Find where the given text appears and provide that cell's center as [X, Y] coordinate. 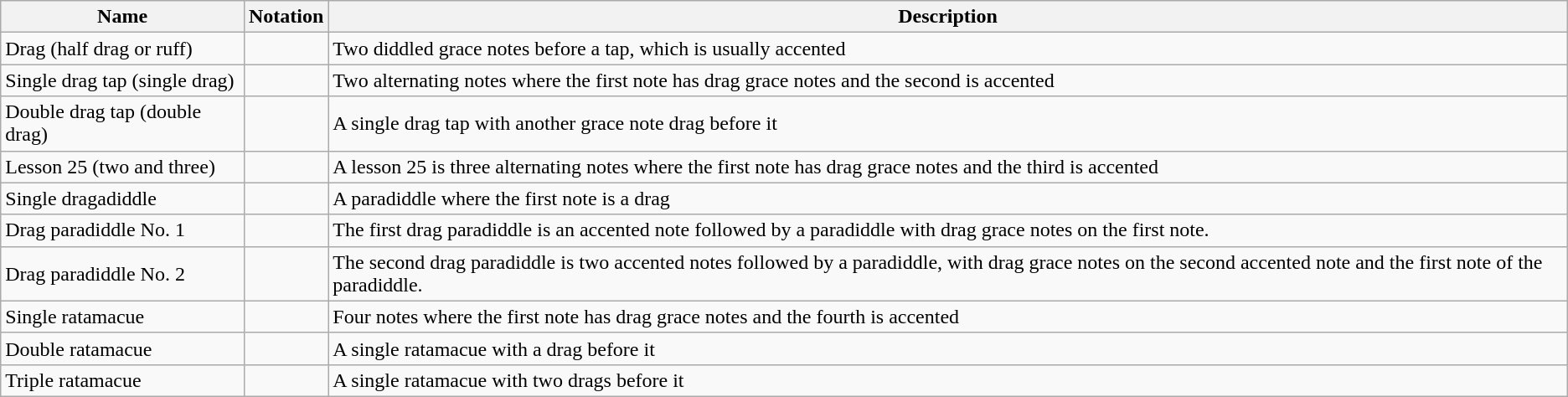
The first drag paradiddle is an accented note followed by a paradiddle with drag grace notes on the first note. [948, 230]
A single drag tap with another grace note drag before it [948, 124]
Four notes where the first note has drag grace notes and the fourth is accented [948, 317]
Lesson 25 (two and three) [122, 167]
Drag (half drag or ruff) [122, 49]
Single dragadiddle [122, 198]
Two alternating notes where the first note has drag grace notes and the second is accented [948, 80]
Drag paradiddle No. 2 [122, 273]
Double ratamacue [122, 348]
A single ratamacue with two drags before it [948, 380]
Triple ratamacue [122, 380]
Name [122, 17]
A lesson 25 is three alternating notes where the first note has drag grace notes and the third is accented [948, 167]
Drag paradiddle No. 1 [122, 230]
Single drag tap (single drag) [122, 80]
Notation [286, 17]
Description [948, 17]
A single ratamacue with a drag before it [948, 348]
A paradiddle where the first note is a drag [948, 198]
Two diddled grace notes before a tap, which is usually accented [948, 49]
Single ratamacue [122, 317]
Double drag tap (double drag) [122, 124]
